Return the [x, y] coordinate for the center point of the cell that contains the specified text.  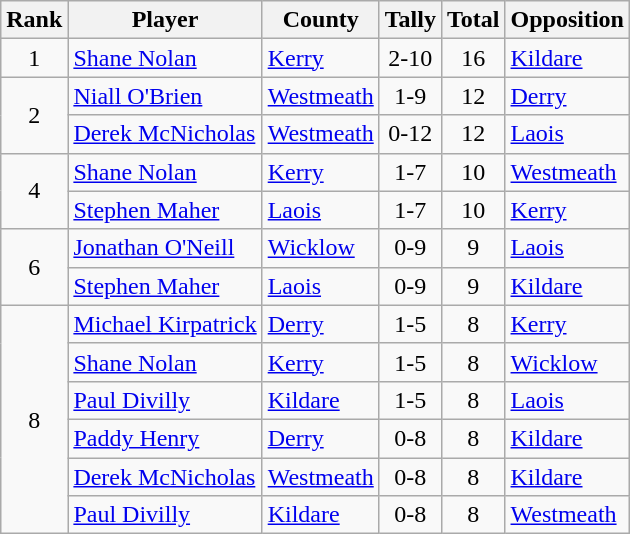
Jonathan O'Neill [165, 248]
Michael Kirpatrick [165, 324]
Tally [410, 20]
16 [473, 58]
1 [34, 58]
Total [473, 20]
Player [165, 20]
Opposition [567, 20]
6 [34, 267]
County [320, 20]
Paddy Henry [165, 438]
1-9 [410, 96]
2 [34, 115]
4 [34, 191]
2-10 [410, 58]
Rank [34, 20]
Niall O'Brien [165, 96]
0-12 [410, 134]
